For the text-containing cell, return its midpoint in [X, Y] coordinate format. 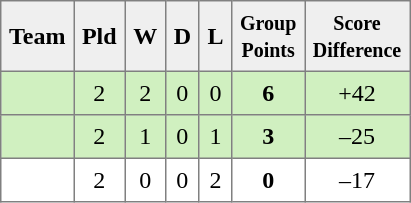
W [145, 36]
–25 [358, 137]
D [182, 36]
L [216, 36]
3 [268, 137]
GroupPoints [268, 36]
–17 [358, 180]
+42 [358, 93]
6 [268, 93]
Team [38, 36]
ScoreDifference [358, 36]
Pld [100, 36]
